Return (X, Y) of the center of cell containing provided text 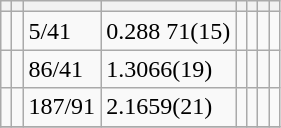
5/41 (62, 31)
86/41 (62, 69)
0.288 71(15) (168, 31)
2.1659(21) (168, 107)
1.3066(19) (168, 69)
187/91 (62, 107)
